Search for the cell housing the specified text and yield its [X, Y] center coordinate. 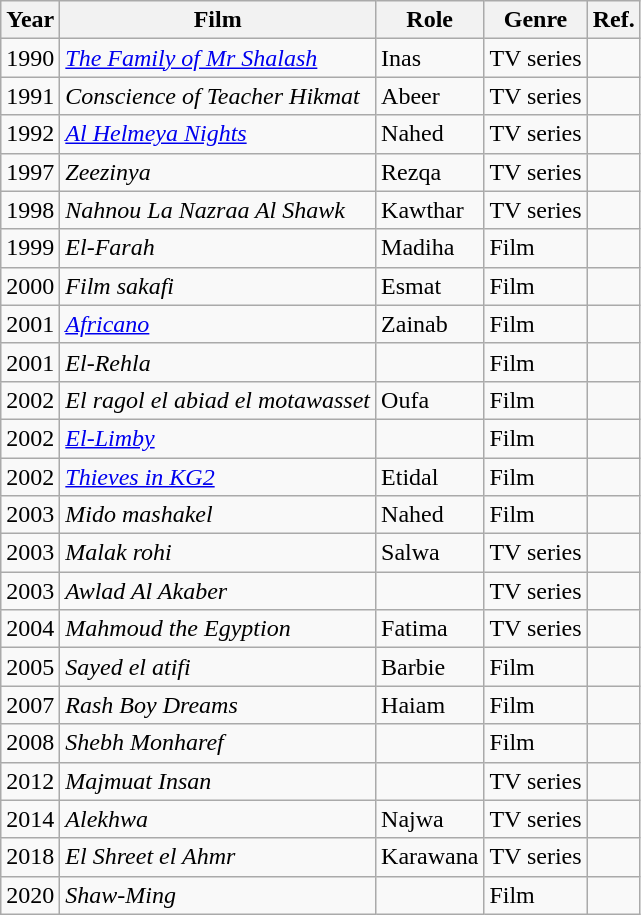
Etidal [430, 477]
2020 [30, 895]
Thieves in KG2 [218, 477]
Abeer [430, 96]
Year [30, 20]
El Shreet el Ahmr [218, 857]
Kawthar [430, 210]
1990 [30, 58]
2014 [30, 819]
Esmat [430, 286]
2007 [30, 705]
1999 [30, 248]
El-Farah [218, 248]
Malak rohi [218, 553]
Karawana [430, 857]
Zeezinya [218, 172]
El-Rehla [218, 362]
Ref. [614, 20]
Barbie [430, 667]
Shebh Monharef [218, 743]
2018 [30, 857]
Conscience of Teacher Hikmat [218, 96]
Nahnou La Nazraa Al Shawk [218, 210]
1998 [30, 210]
Rash Boy Dreams [218, 705]
El ragol el abiad el motawasset [218, 400]
1997 [30, 172]
Al Helmeya Nights [218, 134]
2008 [30, 743]
Haiam [430, 705]
Madiha [430, 248]
Najwa [430, 819]
Salwa [430, 553]
Genre [536, 20]
Oufa [430, 400]
Mahmoud the Egyption [218, 629]
Fatima [430, 629]
Mido mashakel [218, 515]
Film sakafi [218, 286]
Inas [430, 58]
Sayed el atifi [218, 667]
Africano [218, 324]
2005 [30, 667]
2012 [30, 781]
1992 [30, 134]
Zainab [430, 324]
2004 [30, 629]
Shaw-Ming [218, 895]
Majmuat Insan [218, 781]
El-Limby [218, 438]
Role [430, 20]
2000 [30, 286]
The Family of Mr Shalash [218, 58]
Alekhwa [218, 819]
Rezqa [430, 172]
1991 [30, 96]
Awlad Al Akaber [218, 591]
